Locate the cell with the specified text and output its (x, y) center coordinate. 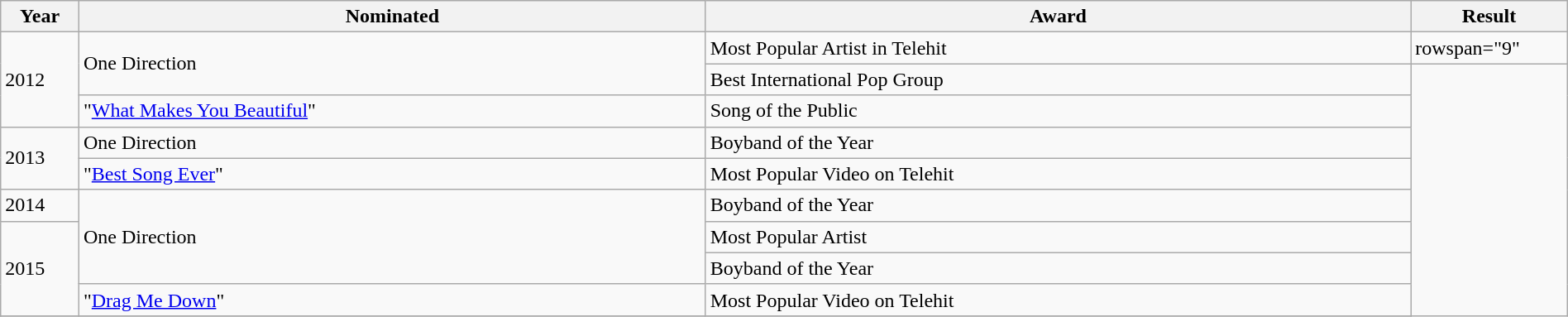
2014 (40, 205)
Best International Pop Group (1059, 79)
rowspan="9" (1489, 48)
"What Makes You Beautiful" (392, 111)
Most Popular Artist in Telehit (1059, 48)
Award (1059, 17)
2015 (40, 268)
Song of the Public (1059, 111)
2013 (40, 158)
Most Popular Artist (1059, 237)
Nominated (392, 17)
"Drag Me Down" (392, 300)
2012 (40, 79)
Year (40, 17)
"Best Song Ever" (392, 174)
Result (1489, 17)
